Return the (X, Y) coordinate for the center point of the cell that contains the specified text.  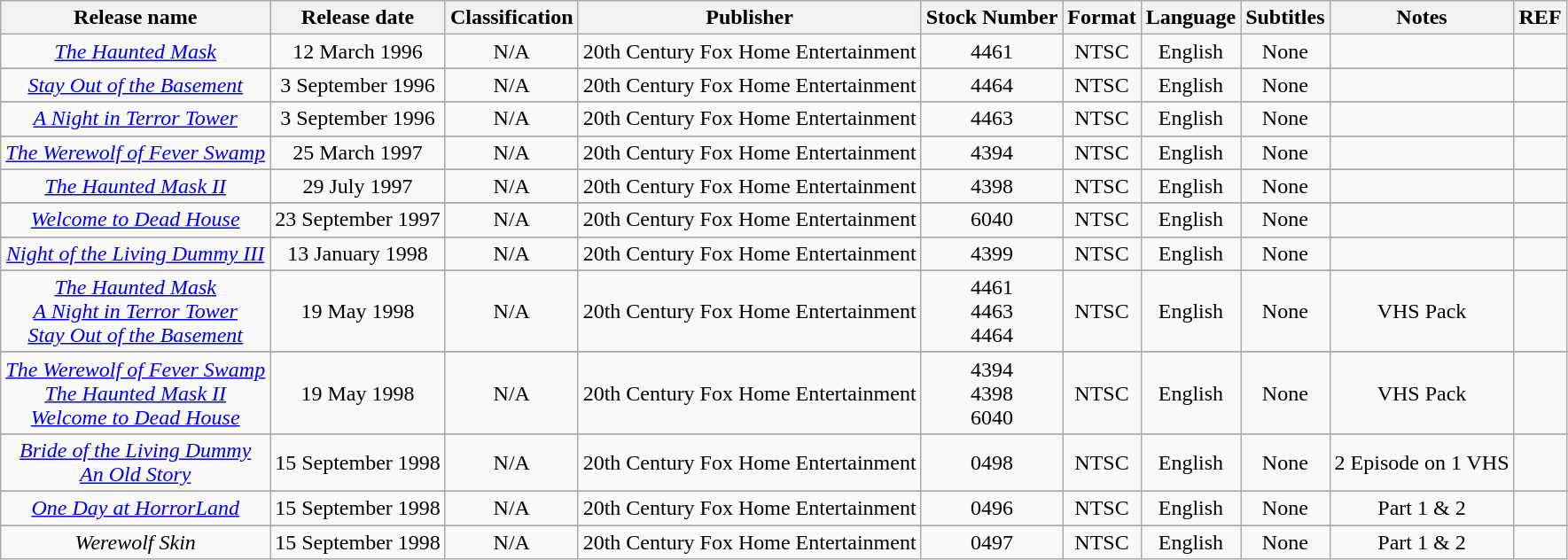
29 July 1997 (358, 186)
4394 (992, 152)
0498 (992, 463)
6040 (992, 220)
One Day at HorrorLand (136, 508)
4464 (992, 85)
Stay Out of the Basement (136, 85)
Werewolf Skin (136, 541)
4398 (992, 186)
The Werewolf of Fever SwampThe Haunted Mask IIWelcome to Dead House (136, 393)
12 March 1996 (358, 51)
23 September 1997 (358, 220)
REF (1541, 18)
13 January 1998 (358, 253)
Publisher (750, 18)
446144634464 (992, 311)
Release name (136, 18)
4399 (992, 253)
The Werewolf of Fever Swamp (136, 152)
Bride of the Living DummyAn Old Story (136, 463)
439443986040 (992, 393)
Welcome to Dead House (136, 220)
Night of the Living Dummy III (136, 253)
Subtitles (1285, 18)
The Haunted Mask II (136, 186)
2 Episode on 1 VHS (1422, 463)
Notes (1422, 18)
0497 (992, 541)
Language (1190, 18)
Classification (511, 18)
25 March 1997 (358, 152)
The Haunted Mask (136, 51)
A Night in Terror Tower (136, 119)
Format (1102, 18)
4463 (992, 119)
Release date (358, 18)
0496 (992, 508)
Stock Number (992, 18)
The Haunted MaskA Night in Terror TowerStay Out of the Basement (136, 311)
4461 (992, 51)
